Pinpoint the cell where the given text exists, returning its (x, y) midpoint coordinate. 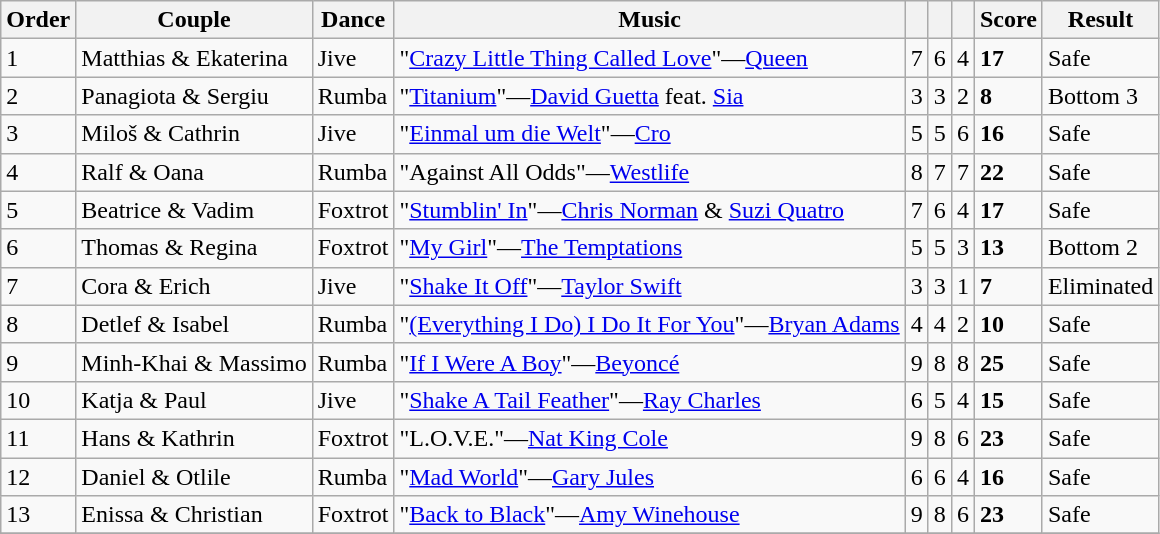
22 (1008, 172)
Minh-Khai & Massimo (194, 362)
Order (38, 20)
Score (1008, 20)
Cora & Erich (194, 286)
Panagiota & Sergiu (194, 96)
Detlef & Isabel (194, 324)
25 (1008, 362)
15 (1008, 400)
Ralf & Oana (194, 172)
Katja & Paul (194, 400)
Hans & Kathrin (194, 438)
"L.O.V.E."—Nat King Cole (650, 438)
Bottom 3 (1100, 96)
"Einmal um die Welt"—Cro (650, 134)
12 (38, 477)
"Crazy Little Thing Called Love"—Queen (650, 58)
Bottom 2 (1100, 248)
"Back to Black"—Amy Winehouse (650, 515)
Miloš & Cathrin (194, 134)
Result (1100, 20)
"Shake A Tail Feather"—Ray Charles (650, 400)
"Shake It Off"—Taylor Swift (650, 286)
Dance (353, 20)
Couple (194, 20)
Beatrice & Vadim (194, 210)
Thomas & Regina (194, 248)
"(Everything I Do) I Do It For You"—Bryan Adams (650, 324)
"Against All Odds"—Westlife (650, 172)
Enissa & Christian (194, 515)
"If I Were A Boy"—Beyoncé (650, 362)
"Stumblin' In"—Chris Norman & Suzi Quatro (650, 210)
Eliminated (1100, 286)
Music (650, 20)
11 (38, 438)
"Mad World"—Gary Jules (650, 477)
Daniel & Otlile (194, 477)
"Titanium"—David Guetta feat. Sia (650, 96)
Matthias & Ekaterina (194, 58)
"My Girl"—The Temptations (650, 248)
